Find where the given text appears and provide that cell's center as (x, y) coordinate. 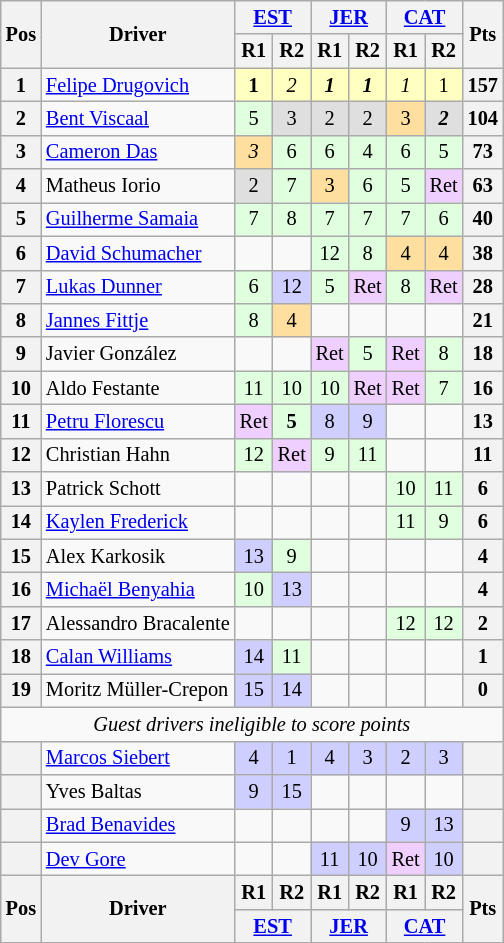
63 (483, 186)
40 (483, 219)
Alex Karkosik (138, 556)
Marcos Siebert (138, 758)
Matheus Iorio (138, 186)
73 (483, 152)
Aldo Festante (138, 388)
0 (483, 690)
Cameron Das (138, 152)
Alessandro Bracalente (138, 623)
David Schumacher (138, 253)
28 (483, 287)
Michaël Benyahia (138, 589)
Calan Williams (138, 657)
Petru Florescu (138, 421)
Javier González (138, 354)
Kaylen Frederick (138, 522)
Jannes Fittje (138, 320)
Lukas Dunner (138, 287)
157 (483, 85)
Yves Baltas (138, 791)
17 (21, 623)
19 (21, 690)
Dev Gore (138, 859)
21 (483, 320)
Patrick Schott (138, 489)
38 (483, 253)
Bent Viscaal (138, 118)
Guest drivers ineligible to score points (252, 724)
Christian Hahn (138, 455)
Felipe Drugovich (138, 85)
Brad Benavides (138, 825)
Moritz Müller-Crepon (138, 690)
104 (483, 118)
Guilherme Samaia (138, 219)
